Scan for the cell matching the given text and deliver its [X, Y] coordinate at center. 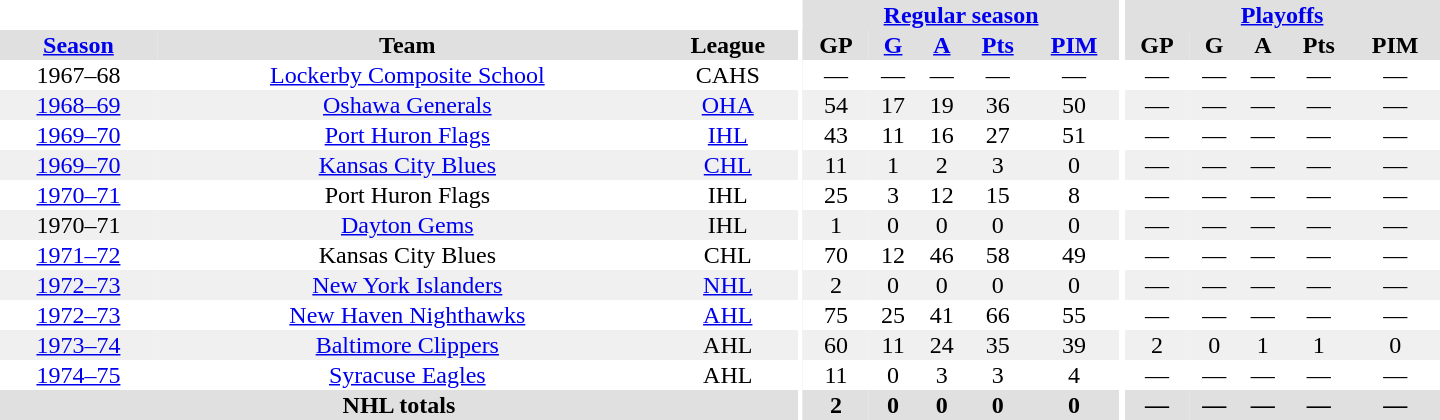
Team [408, 45]
55 [1074, 315]
58 [998, 255]
Lockerby Composite School [408, 75]
1967–68 [78, 75]
Baltimore Clippers [408, 345]
OHA [728, 105]
1971–72 [78, 255]
35 [998, 345]
75 [836, 315]
Regular season [961, 15]
Oshawa Generals [408, 105]
Playoffs [1282, 15]
50 [1074, 105]
1974–75 [78, 375]
39 [1074, 345]
15 [998, 195]
36 [998, 105]
66 [998, 315]
46 [942, 255]
60 [836, 345]
19 [942, 105]
New York Islanders [408, 285]
4 [1074, 375]
Season [78, 45]
NHL totals [399, 405]
1973–74 [78, 345]
27 [998, 135]
Syracuse Eagles [408, 375]
54 [836, 105]
17 [894, 105]
16 [942, 135]
Dayton Gems [408, 225]
8 [1074, 195]
New Haven Nighthawks [408, 315]
1968–69 [78, 105]
CAHS [728, 75]
51 [1074, 135]
49 [1074, 255]
24 [942, 345]
League [728, 45]
70 [836, 255]
NHL [728, 285]
41 [942, 315]
43 [836, 135]
